Identify which cell holds the provided text, then report its [x, y] central coordinate. 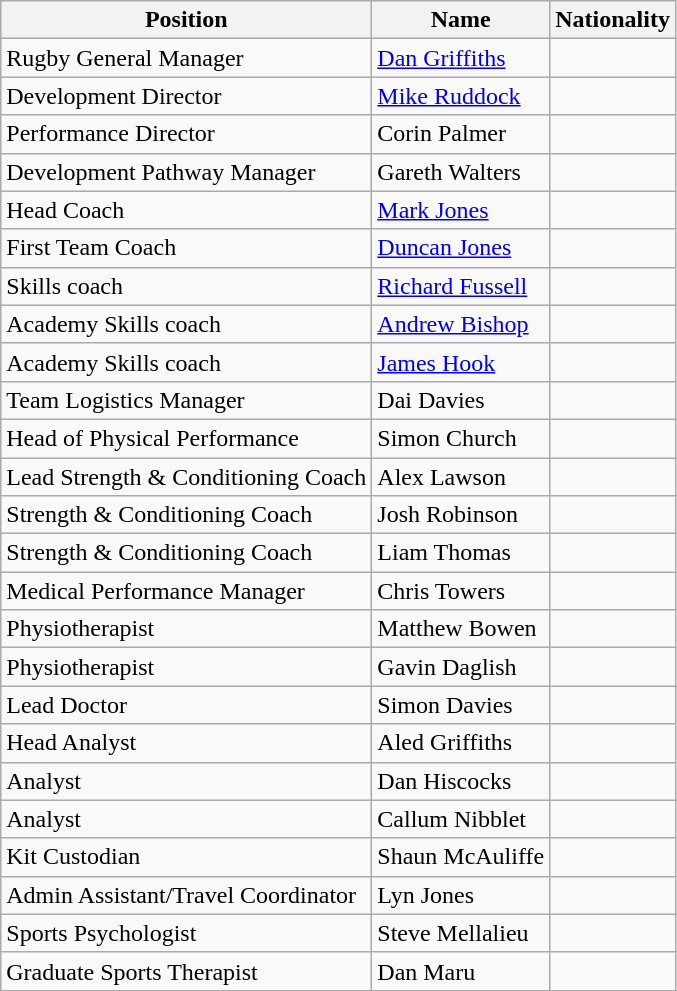
Rugby General Manager [186, 58]
Dan Hiscocks [461, 781]
Duncan Jones [461, 248]
Mark Jones [461, 210]
Name [461, 20]
First Team Coach [186, 248]
Shaun McAuliffe [461, 857]
Kit Custodian [186, 857]
Liam Thomas [461, 553]
Aled Griffiths [461, 743]
Head Coach [186, 210]
James Hook [461, 362]
Nationality [613, 20]
Sports Psychologist [186, 933]
Richard Fussell [461, 286]
Dai Davies [461, 400]
Steve Mellalieu [461, 933]
Head of Physical Performance [186, 438]
Performance Director [186, 134]
Alex Lawson [461, 477]
Head Analyst [186, 743]
Gavin Daglish [461, 667]
Dan Griffiths [461, 58]
Mike Ruddock [461, 96]
Lead Strength & Conditioning Coach [186, 477]
Medical Performance Manager [186, 591]
Josh Robinson [461, 515]
Graduate Sports Therapist [186, 971]
Development Pathway Manager [186, 172]
Simon Davies [461, 705]
Lead Doctor [186, 705]
Matthew Bowen [461, 629]
Gareth Walters [461, 172]
Callum Nibblet [461, 819]
Chris Towers [461, 591]
Admin Assistant/Travel Coordinator [186, 895]
Team Logistics Manager [186, 400]
Development Director [186, 96]
Lyn Jones [461, 895]
Skills coach [186, 286]
Simon Church [461, 438]
Andrew Bishop [461, 324]
Dan Maru [461, 971]
Corin Palmer [461, 134]
Position [186, 20]
